Identify which cell holds the provided text, then report its (x, y) central coordinate. 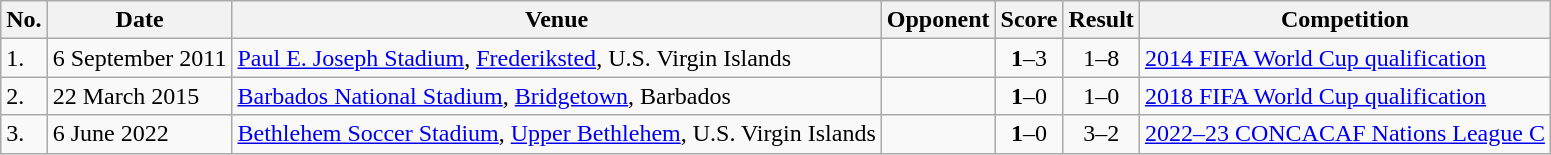
1–3 (1029, 58)
2014 FIFA World Cup qualification (1344, 58)
2022–23 CONCACAF Nations League C (1344, 134)
Paul E. Joseph Stadium, Frederiksted, U.S. Virgin Islands (556, 58)
2. (24, 96)
1. (24, 58)
Barbados National Stadium, Bridgetown, Barbados (556, 96)
Date (140, 20)
3–2 (1101, 134)
6 June 2022 (140, 134)
22 March 2015 (140, 96)
Venue (556, 20)
No. (24, 20)
Result (1101, 20)
Competition (1344, 20)
1–8 (1101, 58)
Bethlehem Soccer Stadium, Upper Bethlehem, U.S. Virgin Islands (556, 134)
Score (1029, 20)
6 September 2011 (140, 58)
3. (24, 134)
2018 FIFA World Cup qualification (1344, 96)
Opponent (938, 20)
